Locate the cell with the specified text and output its (x, y) center coordinate. 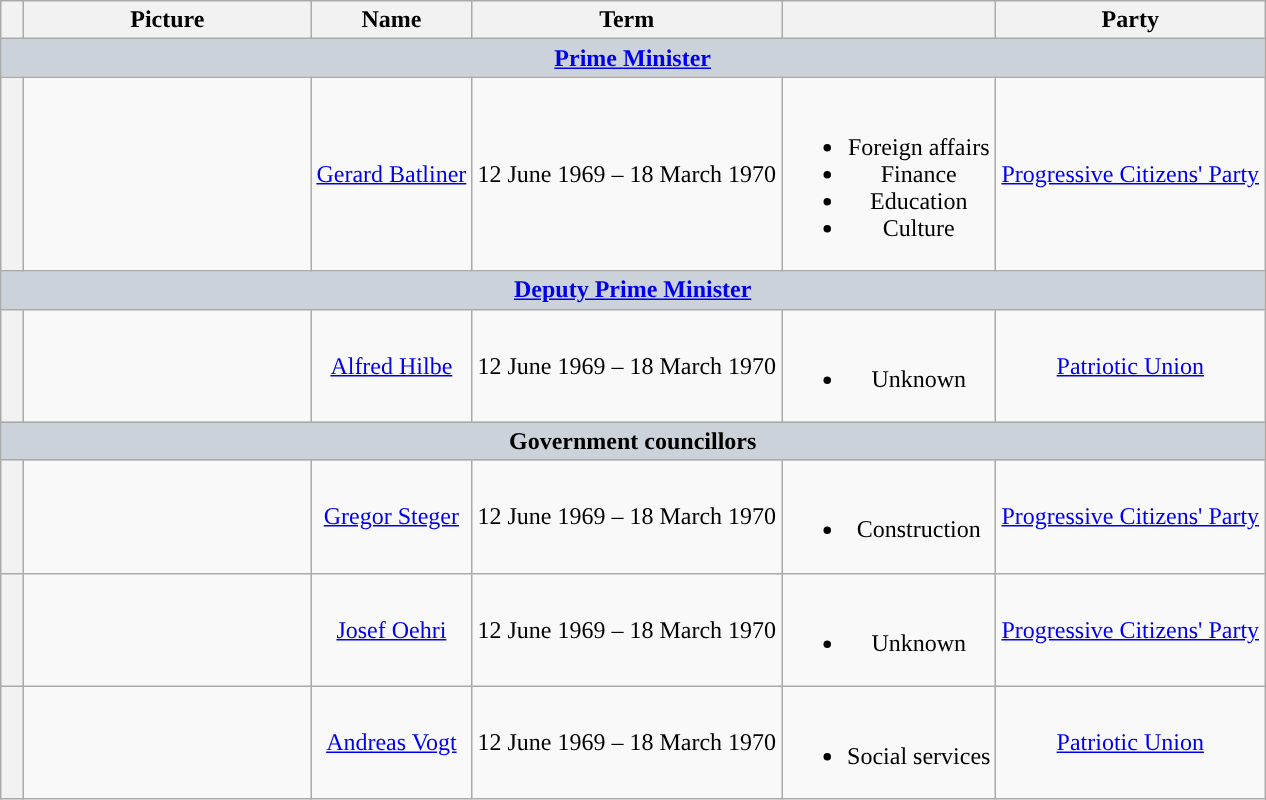
Deputy Prime Minister (633, 290)
Andreas Vogt (392, 742)
Picture (168, 20)
Gregor Steger (392, 516)
Party (1130, 20)
Alfred Hilbe (392, 366)
Construction (889, 516)
Term (627, 20)
Josef Oehri (392, 630)
Foreign affairsFinanceEducationCulture (889, 174)
Prime Minister (633, 58)
Social services (889, 742)
Gerard Batliner (392, 174)
Name (392, 20)
Government councillors (633, 441)
